Search for the cell housing the specified text and yield its (X, Y) center coordinate. 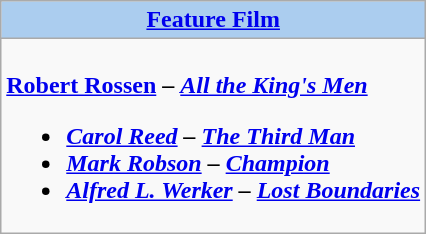
Feature Film (214, 20)
Robert Rossen – All the King's MenCarol Reed – The Third ManMark Robson – ChampionAlfred L. Werker – Lost Boundaries (214, 136)
